Search for the cell housing the specified text and yield its (x, y) center coordinate. 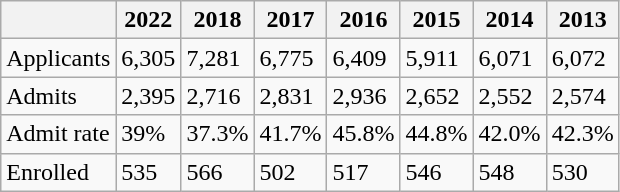
2015 (436, 20)
2,652 (436, 96)
2,395 (148, 96)
5,911 (436, 58)
6,072 (582, 58)
6,409 (364, 58)
546 (436, 172)
Enrolled (58, 172)
6,071 (510, 58)
2,716 (218, 96)
44.8% (436, 134)
37.3% (218, 134)
42.3% (582, 134)
7,281 (218, 58)
530 (582, 172)
502 (290, 172)
2,831 (290, 96)
39% (148, 134)
535 (148, 172)
517 (364, 172)
548 (510, 172)
6,775 (290, 58)
41.7% (290, 134)
2,574 (582, 96)
42.0% (510, 134)
2018 (218, 20)
45.8% (364, 134)
Admit rate (58, 134)
2016 (364, 20)
2022 (148, 20)
Admits (58, 96)
Applicants (58, 58)
6,305 (148, 58)
2017 (290, 20)
2,936 (364, 96)
2013 (582, 20)
2,552 (510, 96)
566 (218, 172)
2014 (510, 20)
